Search for the cell housing the specified text and yield its (X, Y) center coordinate. 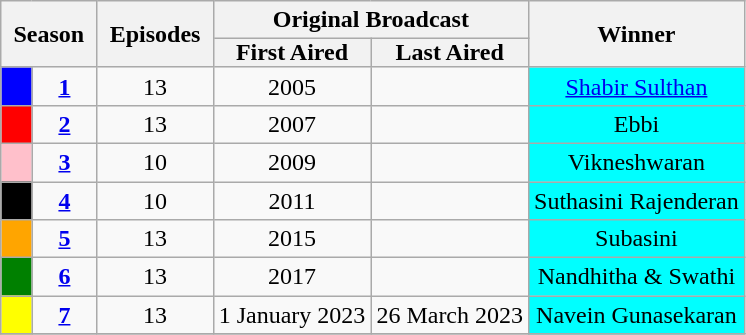
First Aired (292, 53)
3 (64, 162)
Nandhitha & Swathi (637, 277)
2 (64, 124)
2015 (292, 239)
Original Broadcast (370, 20)
Winner (637, 34)
Subasini (637, 239)
2017 (292, 277)
2005 (292, 86)
2009 (292, 162)
7 (64, 315)
Navein Gunasekaran (637, 315)
Season (49, 34)
Episodes (155, 34)
Ebbi (637, 124)
26 March 2023 (450, 315)
Vikneshwaran (637, 162)
4 (64, 201)
2007 (292, 124)
Suthasini Rajenderan (637, 201)
Shabir Sulthan (637, 86)
2011 (292, 201)
1 (64, 86)
6 (64, 277)
1 January 2023 (292, 315)
5 (64, 239)
Last Aired (450, 53)
